Return the [x, y] coordinate for the center point of the cell that contains the specified text.  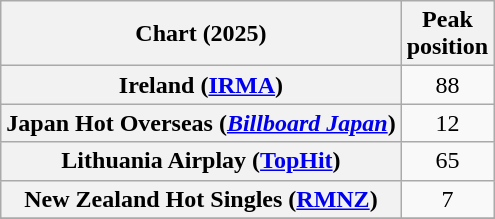
Chart (2025) [201, 34]
88 [447, 85]
Peakposition [447, 34]
12 [447, 123]
Ireland (IRMA) [201, 85]
New Zealand Hot Singles (RMNZ) [201, 199]
Lithuania Airplay (TopHit) [201, 161]
65 [447, 161]
Japan Hot Overseas (Billboard Japan) [201, 123]
7 [447, 199]
